Capture the cell that displays the provided text and extract its [x, y] central coordinate. 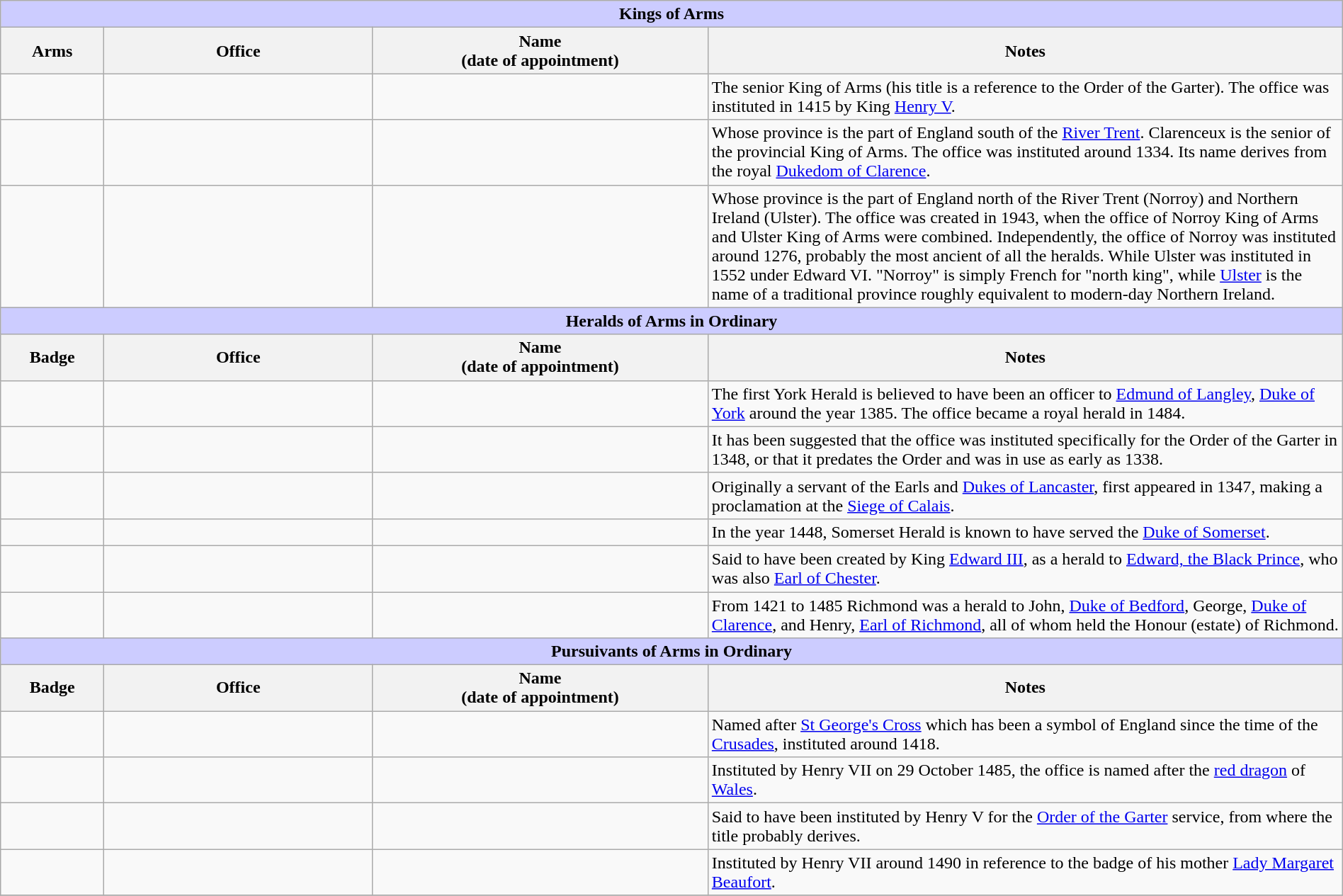
Heralds of Arms in Ordinary [671, 321]
Arms [52, 51]
Kings of Arms [671, 14]
Instituted by Henry VII around 1490 in reference to the badge of his mother Lady Margaret Beaufort. [1025, 873]
Pursuivants of Arms in Ordinary [671, 652]
Originally a servant of the Earls and Dukes of Lancaster, first appeared in 1347, making a proclamation at the Siege of Calais. [1025, 496]
In the year 1448, Somerset Herald is known to have served the Duke of Somerset. [1025, 532]
Named after St George's Cross which has been a symbol of England since the time of the Crusades, instituted around 1418. [1025, 734]
Instituted by Henry VII on 29 October 1485, the office is named after the red dragon of Wales. [1025, 781]
Said to have been instituted by Henry V for the Order of the Garter service, from where the title probably derives. [1025, 826]
Said to have been created by King Edward III, as a herald to Edward, the Black Prince, who was also Earl of Chester. [1025, 568]
The senior King of Arms (his title is a reference to the Order of the Garter). The office was instituted in 1415 by King Henry V. [1025, 96]
